Capture the cell that displays the provided text and extract its [X, Y] central coordinate. 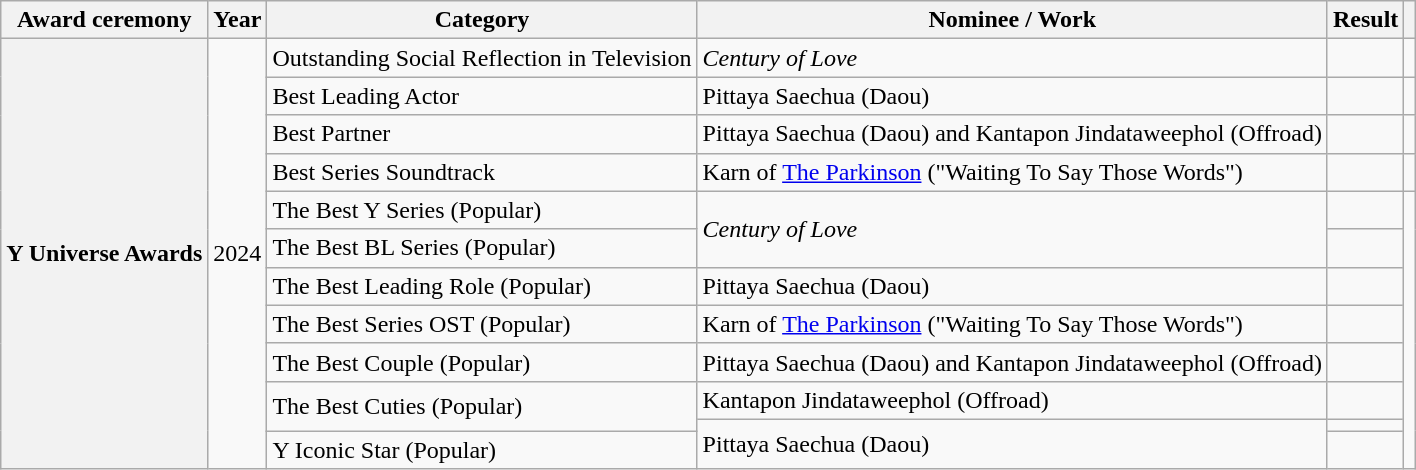
The Best BL Series (Popular) [482, 248]
Outstanding Social Reflection in Television [482, 58]
Nominee / Work [1012, 20]
The Best Series OST (Popular) [482, 324]
Year [238, 20]
2024 [238, 254]
Award ceremony [104, 20]
Best Partner [482, 134]
Result [1365, 20]
Best Leading Actor [482, 96]
Kantapon Jindataweephol (Offroad) [1012, 400]
Best Series Soundtrack [482, 172]
The Best Y Series (Popular) [482, 210]
The Best Couple (Popular) [482, 362]
Y Universe Awards [104, 254]
Category [482, 20]
The Best Cuties (Popular) [482, 406]
The Best Leading Role (Popular) [482, 286]
Y Iconic Star (Popular) [482, 449]
